Return the (X, Y) coordinate for the center point of the cell that contains the specified text.  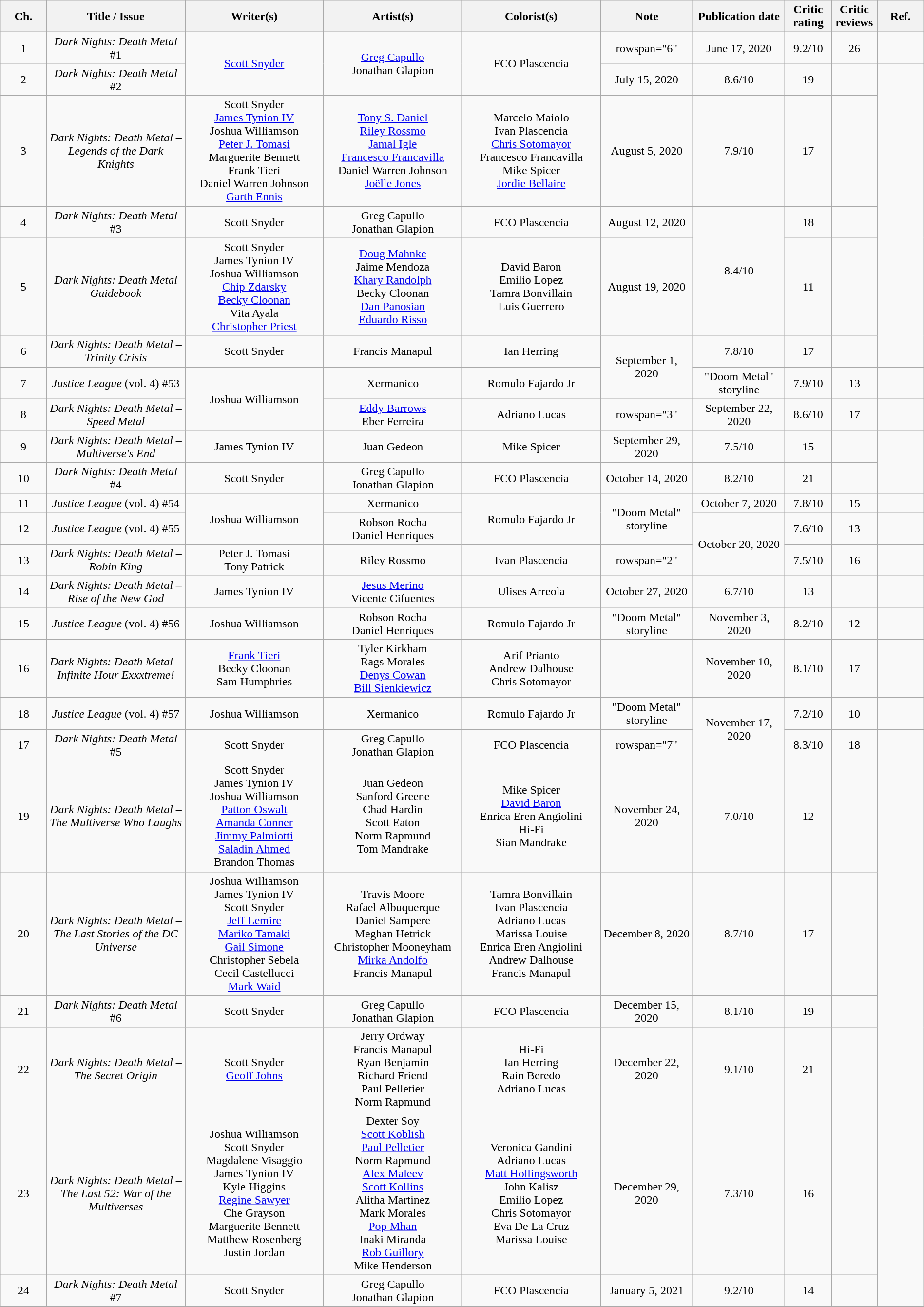
8 (23, 414)
Critic rating (808, 17)
December 22, 2020 (646, 1070)
rowspan="3" (646, 414)
rowspan="6" (646, 48)
7.2/10 (808, 714)
7.6/10 (808, 528)
5 (23, 287)
Dark Nights: Death Metal – Speed Metal (115, 414)
Scott SnyderJames Tynion IVJoshua WilliamsonPatton OswaltAmanda ConnerJimmy PalmiottiSaladin AhmedBrandon Thomas (254, 816)
Scott SnyderJames Tynion IVJoshua WilliamsonPeter J. TomasiMarguerite BennettFrank TieriDaniel Warren JohnsonGarth Ennis (254, 151)
Title / Issue (115, 17)
8.3/10 (808, 745)
Francis Manapul (393, 351)
September 22, 2020 (739, 414)
Travis MooreRafael AlbuquerqueDaniel SampereMeghan HetrickChristopher MooneyhamMirka AndolfoFrancis Manapul (393, 934)
Note (646, 17)
September 1, 2020 (646, 367)
Ulises Arreola (531, 592)
8.7/10 (739, 934)
9 (23, 447)
6.7/10 (739, 592)
Marcelo MaioloIvan PlascenciaChris SotomayorFrancesco FrancavillaMike SpicerJordie Bellaire (531, 151)
Arif PriantoAndrew DalhouseChris Sotomayor (531, 669)
Dark Nights: Death Metal #5 (115, 745)
Scott SnyderJames Tynion IVJoshua WilliamsonChip ZdarskyBecky CloonanVita AyalaChristopher Priest (254, 287)
Artist(s) (393, 17)
Dark Nights: Death Metal – The Last Stories of the DC Universe (115, 934)
Dark Nights: Death Metal Guidebook (115, 287)
October 20, 2020 (739, 545)
1 (23, 48)
Joshua WilliamsonScott SnyderMagdalene VisaggioJames Tynion IVKyle HigginsRegine SawyerChe GraysonMarguerite BennettMatthew RosenbergJustin Jordan (254, 1193)
Justice League (vol. 4) #57 (115, 714)
Justice League (vol. 4) #54 (115, 503)
22 (23, 1070)
Dark Nights: Death Metal #4 (115, 478)
Justice League (vol. 4) #55 (115, 528)
Doug MahnkeJaime MendozaKhary RandolphBecky CloonanDan PanosianEduardo Risso (393, 287)
Dark Nights: Death Metal – The Last 52: War of the Multiverses (115, 1193)
8.4/10 (739, 271)
Dark Nights: Death Metal – Rise of the New God (115, 592)
Dexter SoyScott KoblishPaul PelletierNorm RapmundAlex MaleevScott KollinsAlitha MartinezMark MoralesPop MhanInaki MirandaRob GuilloryMike Henderson (393, 1193)
Juan GedeonSanford GreeneChad HardinScott EatonNorm RapmundTom Mandrake (393, 816)
Justice League (vol. 4) #56 (115, 624)
Ian Herring (531, 351)
20 (23, 934)
August 19, 2020 (646, 287)
Dark Nights: Death Metal #1 (115, 48)
Veronica GandiniAdriano LucasMatt HollingsworthJohn KaliszEmilio LopezChris SotomayorEva De La CruzMarissa Louise (531, 1193)
2 (23, 80)
Tyler KirkhamRags MoralesDenys CowanBill Sienkiewicz (393, 669)
Tamra BonvillainIvan PlascenciaAdriano LucasMarissa LouiseEnrica Eren AngioliniAndrew DalhouseFrancis Manapul (531, 934)
Ch. (23, 17)
Publication date (739, 17)
Jerry OrdwayFrancis ManapulRyan BenjaminRichard FriendPaul PelletierNorm Rapmund (393, 1070)
January 5, 2021 (646, 1291)
Dark Nights: Death Metal – Trinity Crisis (115, 351)
November 3, 2020 (739, 624)
Dark Nights: Death Metal – The Secret Origin (115, 1070)
October 7, 2020 (739, 503)
26 (855, 48)
23 (23, 1193)
September 29, 2020 (646, 447)
November 10, 2020 (739, 669)
Ivan Plascencia (531, 561)
Adriano Lucas (531, 414)
Hi-FiIan HerringRain BeredoAdriano Lucas (531, 1070)
Dark Nights: Death Metal – Robin King (115, 561)
Colorist(s) (531, 17)
Dark Nights: Death Metal – Legends of the Dark Knights (115, 151)
David BaronEmilio LopezTamra BonvillainLuis Guerrero (531, 287)
November 17, 2020 (739, 729)
Ref. (901, 17)
7 (23, 383)
December 8, 2020 (646, 934)
Mike Spicer (531, 447)
December 29, 2020 (646, 1193)
Dark Nights: Death Metal – Infinite Hour Exxxtreme! (115, 669)
October 14, 2020 (646, 478)
rowspan="2" (646, 561)
Joshua WilliamsonJames Tynion IVScott SnyderJeff LemireMariko TamakiGail SimoneChristopher SebelaCecil CastellucciMark Waid (254, 934)
Frank TieriBecky CloonanSam Humphries (254, 669)
9.1/10 (739, 1070)
Eddy BarrowsEber Ferreira (393, 414)
3 (23, 151)
Mike SpicerDavid BaronEnrica Eren AngioliniHi-FiSian Mandrake (531, 816)
Peter J. TomasiTony Patrick (254, 561)
Justice League (vol. 4) #53 (115, 383)
7.3/10 (739, 1193)
Scott SnyderGeoff Johns (254, 1070)
Dark Nights: Death Metal – Multiverse's End (115, 447)
Dark Nights: Death Metal – The Multiverse Who Laughs (115, 816)
Tony S. DanielRiley RossmoJamal IgleFrancesco FrancavillaDaniel Warren JohnsonJoëlle Jones (393, 151)
Juan Gedeon (393, 447)
6 (23, 351)
Dark Nights: Death Metal #3 (115, 222)
Writer(s) (254, 17)
4 (23, 222)
October 27, 2020 (646, 592)
24 (23, 1291)
Critic reviews (855, 17)
rowspan="7" (646, 745)
Dark Nights: Death Metal #7 (115, 1291)
Dark Nights: Death Metal #6 (115, 1011)
August 12, 2020 (646, 222)
Jesus MerinoVicente Cifuentes (393, 592)
December 15, 2020 (646, 1011)
7.0/10 (739, 816)
August 5, 2020 (646, 151)
Riley Rossmo (393, 561)
Dark Nights: Death Metal #2 (115, 80)
July 15, 2020 (646, 80)
June 17, 2020 (739, 48)
November 24, 2020 (646, 816)
